From the cell containing the given text, extract its center point as [X, Y] coordinate. 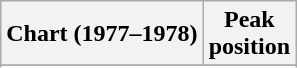
Chart (1977–1978) [102, 34]
Peakposition [249, 34]
